Identify which cell holds the provided text, then report its [x, y] central coordinate. 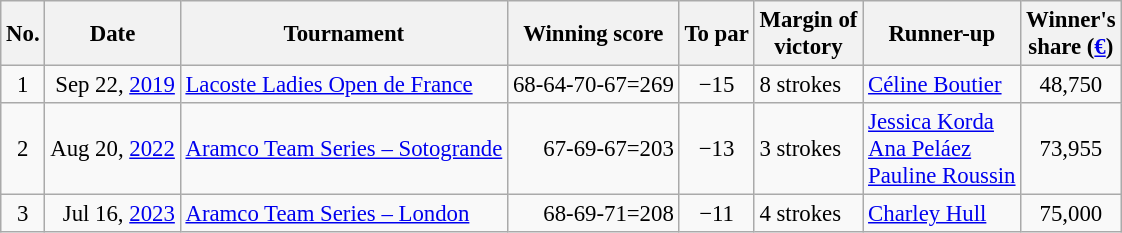
Winning score [594, 34]
Runner-up [942, 34]
Sep 22, 2019 [112, 85]
67-69-67=203 [594, 149]
Jul 16, 2023 [112, 214]
2 [23, 149]
−13 [716, 149]
3 strokes [808, 149]
1 [23, 85]
3 [23, 214]
Céline Boutier [942, 85]
73,955 [1071, 149]
Lacoste Ladies Open de France [344, 85]
Aramco Team Series – Sotogrande [344, 149]
4 strokes [808, 214]
Date [112, 34]
Jessica Korda Ana Peláez Pauline Roussin [942, 149]
8 strokes [808, 85]
Margin ofvictory [808, 34]
48,750 [1071, 85]
75,000 [1071, 214]
No. [23, 34]
Aug 20, 2022 [112, 149]
Tournament [344, 34]
−11 [716, 214]
−15 [716, 85]
Aramco Team Series – London [344, 214]
Winner'sshare (€) [1071, 34]
68-69-71=208 [594, 214]
To par [716, 34]
Charley Hull [942, 214]
68-64-70-67=269 [594, 85]
